Identify which cell holds the provided text, then report its [x, y] central coordinate. 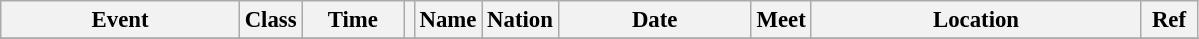
Location [976, 20]
Date [654, 20]
Class [270, 20]
Time [353, 20]
Event [120, 20]
Nation [520, 20]
Meet [781, 20]
Ref [1169, 20]
Name [448, 20]
